Find where the given text appears and provide that cell's center as [X, Y] coordinate. 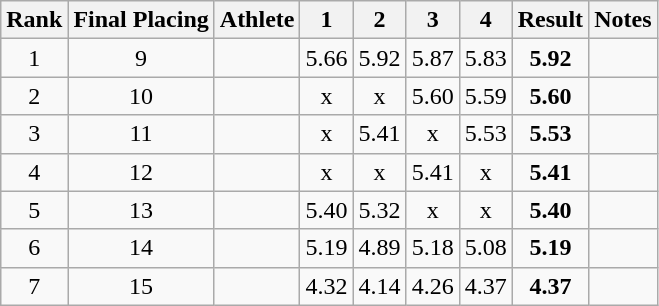
9 [141, 58]
15 [141, 286]
6 [34, 248]
Notes [623, 20]
Result [550, 20]
5.66 [326, 58]
14 [141, 248]
4.32 [326, 286]
Athlete [257, 20]
4.89 [380, 248]
Final Placing [141, 20]
10 [141, 96]
5.59 [486, 96]
13 [141, 210]
4.26 [432, 286]
5.18 [432, 248]
5.83 [486, 58]
12 [141, 172]
5.87 [432, 58]
4.14 [380, 286]
5.08 [486, 248]
5 [34, 210]
5.32 [380, 210]
7 [34, 286]
Rank [34, 20]
11 [141, 134]
